Output the [x, y] coordinate of the center of the cell containing the given text.  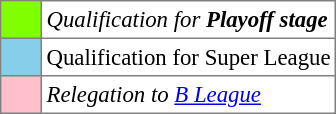
Qualification for Super League [188, 57]
Qualification for Playoff stage [188, 20]
Relegation to B League [188, 95]
